Find where the given text appears and provide that cell's center as (x, y) coordinate. 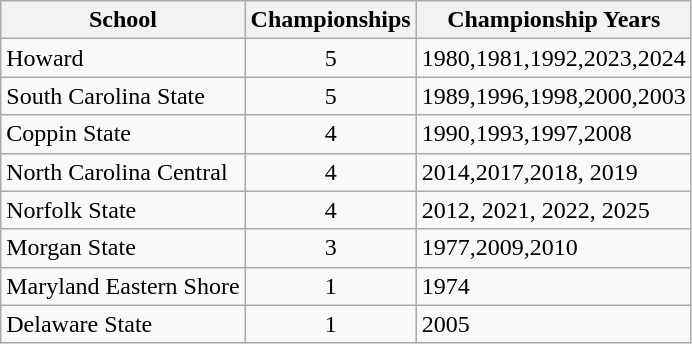
South Carolina State (123, 96)
North Carolina Central (123, 172)
Norfolk State (123, 210)
Championship Years (554, 20)
1980,1981,1992,2023,2024 (554, 58)
Morgan State (123, 248)
Delaware State (123, 324)
1974 (554, 286)
1990,1993,1997,2008 (554, 134)
School (123, 20)
Howard (123, 58)
2014,2017,2018, 2019 (554, 172)
1977,2009,2010 (554, 248)
Maryland Eastern Shore (123, 286)
2005 (554, 324)
1989,1996,1998,2000,2003 (554, 96)
Coppin State (123, 134)
2012, 2021, 2022, 2025 (554, 210)
Championships (330, 20)
3 (330, 248)
